Extract the [X, Y] coordinate from the center of the cell holding the provided text.  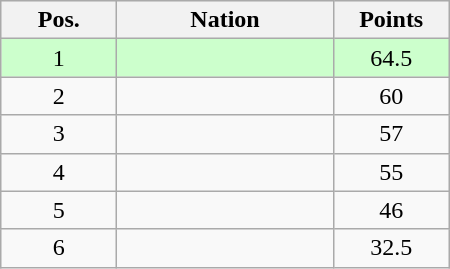
Points [391, 20]
60 [391, 96]
2 [59, 96]
4 [59, 172]
64.5 [391, 58]
3 [59, 134]
5 [59, 210]
Pos. [59, 20]
6 [59, 248]
1 [59, 58]
32.5 [391, 248]
55 [391, 172]
Nation [225, 20]
57 [391, 134]
46 [391, 210]
